From the cell containing the given text, extract its center point as (x, y) coordinate. 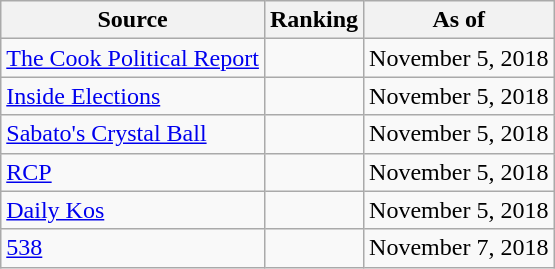
Ranking (314, 20)
RCP (133, 172)
Inside Elections (133, 96)
Daily Kos (133, 210)
November 7, 2018 (459, 248)
As of (459, 20)
538 (133, 248)
Sabato's Crystal Ball (133, 134)
Source (133, 20)
The Cook Political Report (133, 58)
